Find where the given text appears and provide that cell's center as [X, Y] coordinate. 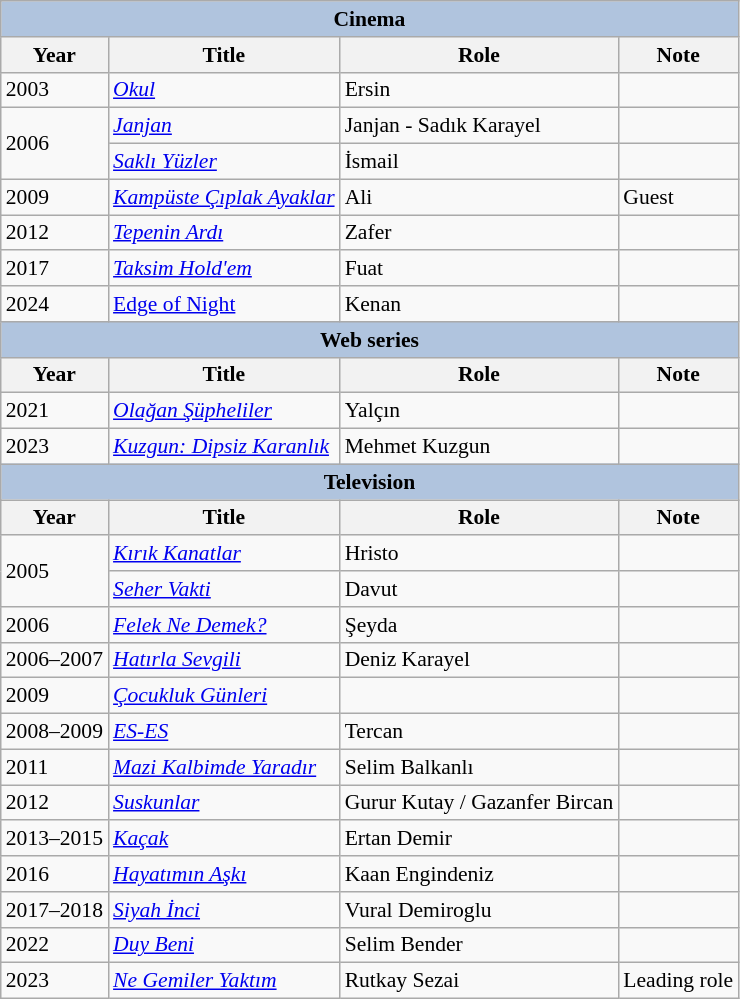
Suskunlar [224, 803]
Kenan [480, 304]
Davut [480, 589]
2005 [54, 572]
2017–2018 [54, 910]
Deniz Karayel [480, 660]
Kuzgun: Dipsiz Karanlık [224, 447]
Hristo [480, 554]
Taksim Hold'em [224, 269]
2022 [54, 945]
Gurur Kutay / Gazanfer Bircan [480, 803]
2003 [54, 90]
Rutkay Sezai [480, 981]
Ne Gemiler Yaktım [224, 981]
2006–2007 [54, 660]
Duy Beni [224, 945]
Kaçak [224, 839]
İsmail [480, 162]
Ali [480, 197]
Cinema [370, 19]
Çocukluk Günleri [224, 696]
2011 [54, 767]
Selim Bender [480, 945]
Seher Vakti [224, 589]
Zafer [480, 233]
Kaan Engindeniz [480, 874]
2021 [54, 411]
Hatırla Sevgili [224, 660]
Hayatımın Aşkı [224, 874]
Tepenin Ardı [224, 233]
Selim Balkanlı [480, 767]
2008–2009 [54, 732]
Olağan Şüpheliler [224, 411]
Television [370, 482]
Yalçın [480, 411]
Janjan - Sadık Karayel [480, 126]
Ertan Demir [480, 839]
2016 [54, 874]
Siyah İnci [224, 910]
Ersin [480, 90]
Okul [224, 90]
Web series [370, 340]
ES-ES [224, 732]
Fuat [480, 269]
Vural Demiroglu [480, 910]
2017 [54, 269]
Kırık Kanatlar [224, 554]
Felek Ne Demek? [224, 625]
Janjan [224, 126]
Mazi Kalbimde Yaradır [224, 767]
Kampüste Çıplak Ayaklar [224, 197]
Şeyda [480, 625]
Guest [678, 197]
Mehmet Kuzgun [480, 447]
2013–2015 [54, 839]
Saklı Yüzler [224, 162]
Edge of Night [224, 304]
2024 [54, 304]
Leading role [678, 981]
Tercan [480, 732]
